For the text-containing cell, return its midpoint in (X, Y) coordinate format. 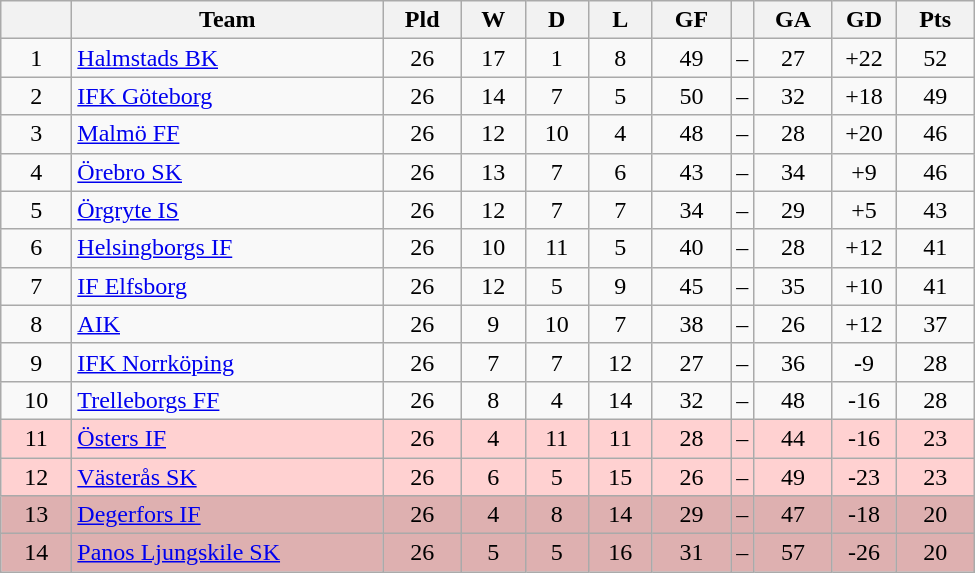
IFK Göteborg (228, 96)
31 (692, 553)
IF Elfsborg (228, 286)
GF (692, 20)
Team (228, 20)
Malmö FF (228, 134)
2 (36, 96)
IFK Norrköping (228, 362)
AIK (228, 324)
+20 (864, 134)
35 (794, 286)
+5 (864, 210)
Västerås SK (228, 477)
Örebro SK (228, 172)
38 (692, 324)
Helsingborgs IF (228, 248)
45 (692, 286)
3 (36, 134)
Degerfors IF (228, 515)
17 (493, 58)
Panos Ljungskile SK (228, 553)
Halmstads BK (228, 58)
-18 (864, 515)
L (621, 20)
D (557, 20)
Örgryte IS (228, 210)
57 (794, 553)
-9 (864, 362)
GD (864, 20)
Östers IF (228, 438)
47 (794, 515)
Pld (422, 20)
16 (621, 553)
W (493, 20)
+9 (864, 172)
GA (794, 20)
Pts (936, 20)
15 (621, 477)
36 (794, 362)
+10 (864, 286)
44 (794, 438)
-23 (864, 477)
Trelleborgs FF (228, 400)
-26 (864, 553)
+22 (864, 58)
52 (936, 58)
37 (936, 324)
40 (692, 248)
+18 (864, 96)
50 (692, 96)
